Detect which cell encompasses the target text, then output its [x, y] center coordinate. 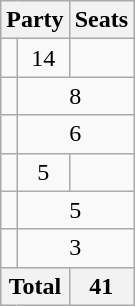
14 [43, 58]
6 [75, 134]
Seats [101, 20]
8 [75, 96]
Party [35, 20]
Total [35, 286]
3 [75, 248]
41 [101, 286]
